Output the [x, y] coordinate of the center of the cell containing the given text.  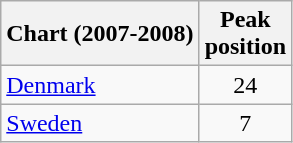
Peakposition [245, 34]
Denmark [100, 85]
7 [245, 123]
Sweden [100, 123]
24 [245, 85]
Chart (2007-2008) [100, 34]
